Pinpoint the cell where the given text exists, returning its (X, Y) midpoint coordinate. 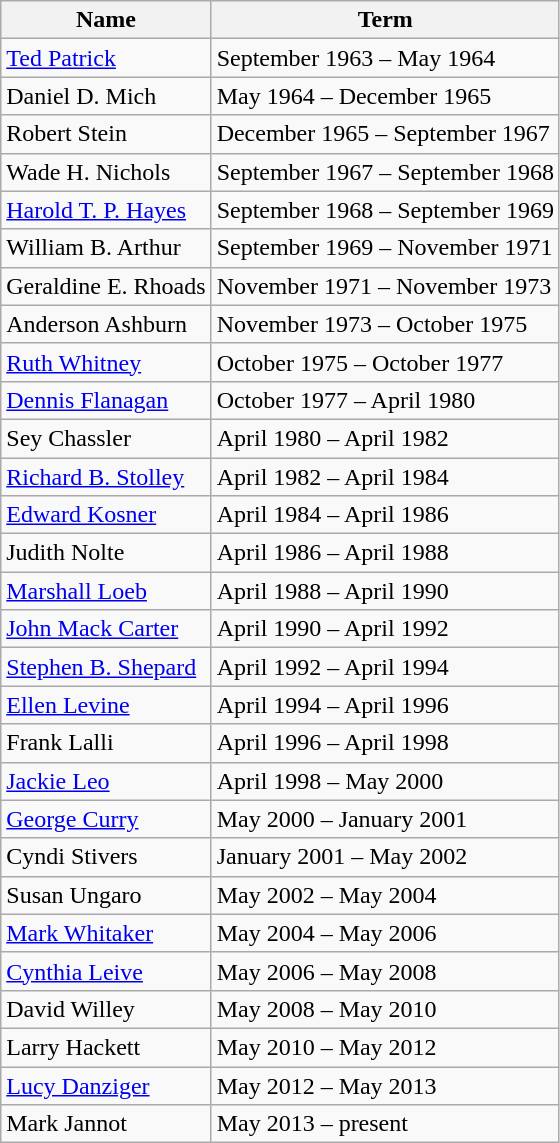
May 2013 – present (385, 1124)
Judith Nolte (106, 553)
Cyndi Stivers (106, 857)
Marshall Loeb (106, 591)
May 2006 – May 2008 (385, 971)
April 1994 – April 1996 (385, 705)
October 1977 – April 1980 (385, 400)
May 2002 – May 2004 (385, 895)
May 1964 – December 1965 (385, 96)
Edward Kosner (106, 515)
Stephen B. Shepard (106, 667)
April 1982 – April 1984 (385, 477)
November 1973 – October 1975 (385, 324)
April 1986 – April 1988 (385, 553)
Name (106, 20)
Harold T. P. Hayes (106, 210)
Jackie Leo (106, 781)
Lucy Danziger (106, 1085)
April 1990 – April 1992 (385, 629)
Robert Stein (106, 134)
January 2001 – May 2002 (385, 857)
Sey Chassler (106, 438)
Ted Patrick (106, 58)
Wade H. Nichols (106, 172)
Frank Lalli (106, 743)
May 2010 – May 2012 (385, 1047)
April 1996 – April 1998 (385, 743)
Geraldine E. Rhoads (106, 286)
Daniel D. Mich (106, 96)
Susan Ungaro (106, 895)
September 1969 – November 1971 (385, 248)
Cynthia Leive (106, 971)
December 1965 – September 1967 (385, 134)
Anderson Ashburn (106, 324)
David Willey (106, 1009)
Larry Hackett (106, 1047)
Richard B. Stolley (106, 477)
April 1992 – April 1994 (385, 667)
Mark Jannot (106, 1124)
October 1975 – October 1977 (385, 362)
May 2012 – May 2013 (385, 1085)
September 1967 – September 1968 (385, 172)
Mark Whitaker (106, 933)
September 1968 – September 1969 (385, 210)
John Mack Carter (106, 629)
May 2008 – May 2010 (385, 1009)
April 1988 – April 1990 (385, 591)
Ellen Levine (106, 705)
April 1980 – April 1982 (385, 438)
Dennis Flanagan (106, 400)
September 1963 – May 1964 (385, 58)
April 1998 – May 2000 (385, 781)
Term (385, 20)
November 1971 – November 1973 (385, 286)
Ruth Whitney (106, 362)
May 2004 – May 2006 (385, 933)
William B. Arthur (106, 248)
May 2000 – January 2001 (385, 819)
April 1984 – April 1986 (385, 515)
George Curry (106, 819)
